For the text-containing cell, return its midpoint in [x, y] coordinate format. 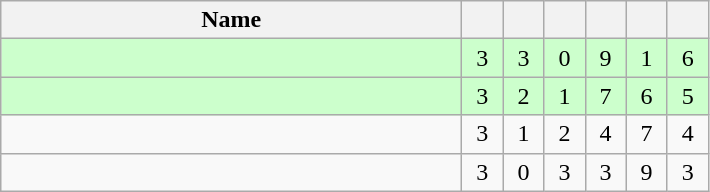
5 [688, 96]
Name [232, 20]
